Pinpoint the cell where the given text exists, returning its (X, Y) midpoint coordinate. 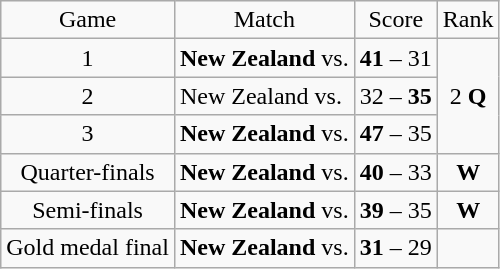
41 – 31 (396, 58)
Semi-finals (88, 210)
3 (88, 134)
32 – 35 (396, 96)
40 – 33 (396, 172)
Rank (468, 20)
31 – 29 (396, 248)
Score (396, 20)
Gold medal final (88, 248)
47 – 35 (396, 134)
Match (264, 20)
2 (88, 96)
Game (88, 20)
Quarter-finals (88, 172)
1 (88, 58)
39 – 35 (396, 210)
2 Q (468, 96)
